For the text-containing cell, return its midpoint in (x, y) coordinate format. 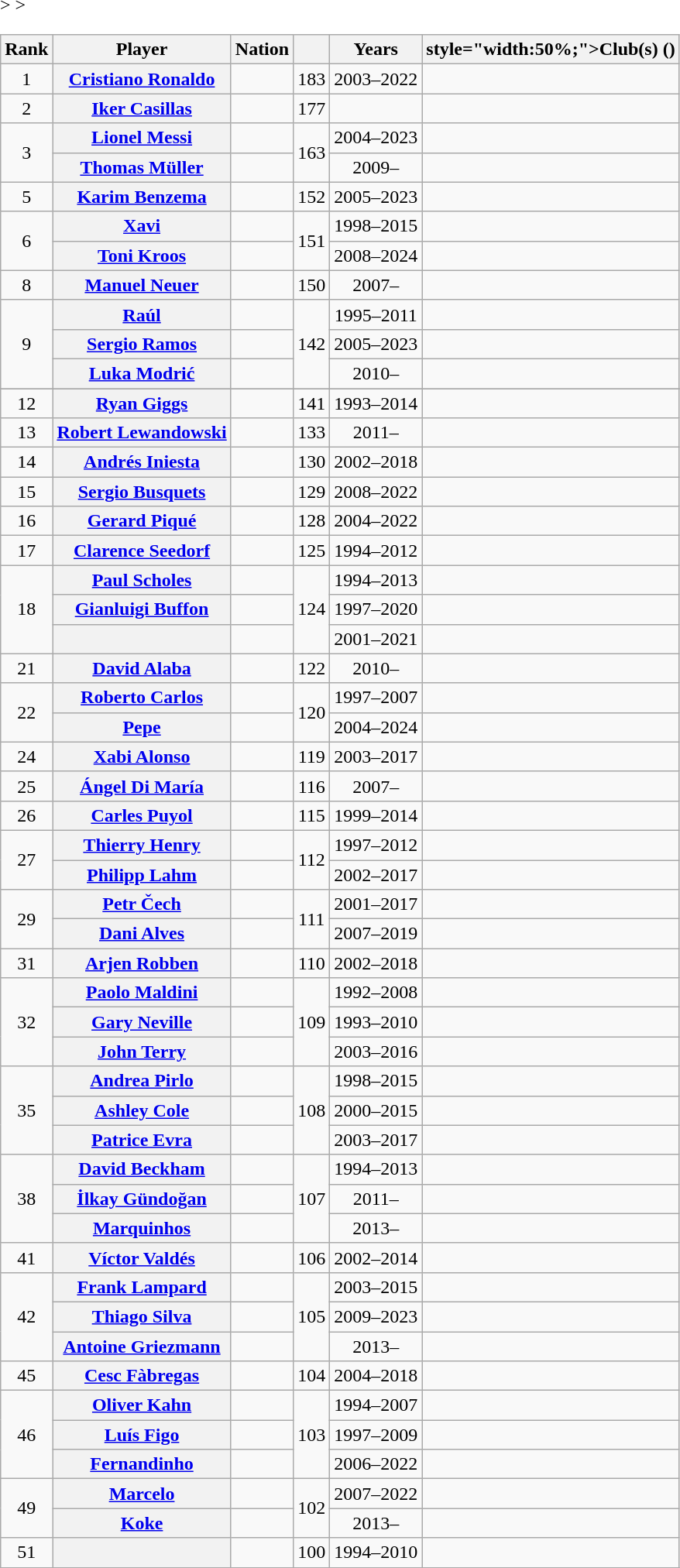
177 (311, 108)
29 (26, 919)
Víctor Valdés (142, 1257)
120 (311, 712)
110 (311, 963)
Ángel Di María (142, 786)
102 (311, 1508)
2001–2017 (376, 904)
109 (311, 1022)
Sergio Busquets (142, 492)
2004–2022 (376, 521)
Gary Neville (142, 1022)
13 (26, 433)
2000–2015 (376, 1110)
129 (311, 492)
1993–2010 (376, 1022)
2004–2023 (376, 138)
14 (26, 462)
Thomas Müller (142, 167)
128 (311, 521)
Thiago Silva (142, 1316)
Sergio Ramos (142, 344)
Fernandinho (142, 1464)
26 (26, 815)
42 (26, 1316)
Nation (262, 50)
1997–2009 (376, 1435)
Carles Puyol (142, 815)
119 (311, 757)
Marquinhos (142, 1228)
2003–2016 (376, 1052)
27 (26, 859)
111 (311, 919)
15 (26, 492)
Marcelo (142, 1494)
24 (26, 757)
1997–2012 (376, 845)
Cesc Fàbregas (142, 1376)
2006–2022 (376, 1464)
38 (26, 1199)
1995–2011 (376, 314)
Andrea Pirlo (142, 1081)
105 (311, 1316)
Xabi Alonso (142, 757)
Oliver Kahn (142, 1405)
David Alaba (142, 668)
130 (311, 462)
Gianluigi Buffon (142, 609)
Andrés Iniesta (142, 462)
Pepe (142, 727)
2009–2023 (376, 1316)
112 (311, 859)
Xavi (142, 226)
Philipp Lahm (142, 874)
Years (376, 50)
150 (311, 285)
Player (142, 50)
6 (26, 241)
31 (26, 963)
152 (311, 197)
Cristiano Ronaldo (142, 79)
25 (26, 786)
51 (26, 1553)
Ryan Giggs (142, 403)
Lionel Messi (142, 138)
2 (26, 108)
122 (311, 668)
9 (26, 344)
Robert Lewandowski (142, 433)
Thierry Henry (142, 845)
106 (311, 1257)
Gerard Piqué (142, 521)
Paul Scholes (142, 580)
12 (26, 403)
115 (311, 815)
Roberto Carlos (142, 698)
2002–2014 (376, 1257)
Antoine Griezmann (142, 1347)
104 (311, 1376)
2008–2024 (376, 256)
3 (26, 153)
Karim Benzema (142, 197)
124 (311, 609)
183 (311, 79)
2004–2024 (376, 727)
46 (26, 1435)
2003–2022 (376, 79)
125 (311, 551)
David Beckham (142, 1169)
1997–2007 (376, 698)
2007–2019 (376, 934)
2007–2022 (376, 1494)
Frank Lampard (142, 1287)
35 (26, 1110)
2009– (376, 167)
Clarence Seedorf (142, 551)
32 (26, 1022)
Toni Kroos (142, 256)
Rank (26, 50)
22 (26, 712)
108 (311, 1110)
Dani Alves (142, 934)
1994–2010 (376, 1553)
18 (26, 609)
1994–2007 (376, 1405)
Ashley Cole (142, 1110)
107 (311, 1199)
Patrice Evra (142, 1140)
163 (311, 153)
Paolo Maldini (142, 993)
1994–2012 (376, 551)
16 (26, 521)
Manuel Neuer (142, 285)
8 (26, 285)
İlkay Gündoğan (142, 1199)
Arjen Robben (142, 963)
133 (311, 433)
1997–2020 (376, 609)
1999–2014 (376, 815)
21 (26, 668)
style="width:50%;">Club(s) () (551, 50)
1 (26, 79)
Petr Čech (142, 904)
2001–2021 (376, 639)
Iker Casillas (142, 108)
116 (311, 786)
Luís Figo (142, 1435)
49 (26, 1508)
151 (311, 241)
142 (311, 344)
John Terry (142, 1052)
Koke (142, 1523)
141 (311, 403)
1992–2008 (376, 993)
5 (26, 197)
103 (311, 1435)
45 (26, 1376)
2002–2017 (376, 874)
Luka Modrić (142, 373)
17 (26, 551)
1993–2014 (376, 403)
41 (26, 1257)
Raúl (142, 314)
2003–2015 (376, 1287)
2004–2018 (376, 1376)
100 (311, 1553)
2008–2022 (376, 492)
